Provide the (x, y) coordinate of the cell's center where the given text is located.  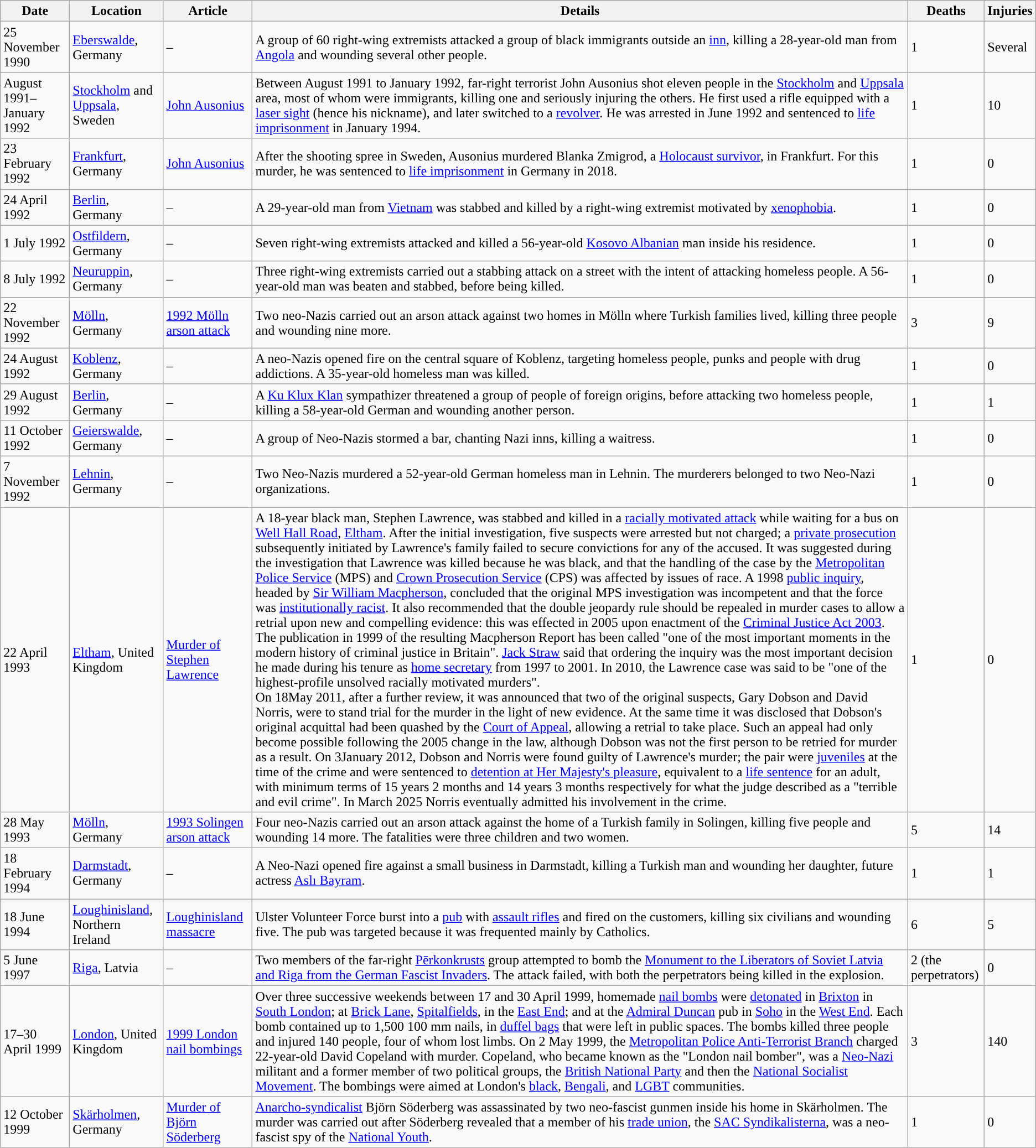
140 (1010, 1041)
Date (35, 11)
Article (208, 11)
1999 London nail bombings (208, 1041)
August 1991–January 1992 (35, 105)
6 (946, 924)
18 February 1994 (35, 874)
Location (116, 11)
Eberswalde, Germany (116, 47)
1993 Solingen arson attack (208, 830)
Stockholm and Uppsala, Sweden (116, 105)
Loughinisland massacre (208, 924)
Seven right-wing extremists attacked and killed a 56-year-old Kosovo Albanian man inside his residence. (580, 243)
12 October 1999 (35, 1122)
23 February 1992 (35, 164)
London, United Kingdom (116, 1041)
Koblenz, Germany (116, 366)
24 April 1992 (35, 207)
1 July 1992 (35, 243)
10 (1010, 105)
Eltham, United Kingdom (116, 659)
A 29-year-old man from Vietnam was stabbed and killed by a right-wing extremist motivated by xenophobia. (580, 207)
Lehnin, Germany (116, 481)
25 November 1990 (35, 47)
Geierswalde, Germany (116, 438)
Frankfurt, Germany (116, 164)
22 April 1993 (35, 659)
Murder of Björn Söderberg (208, 1122)
Two neo-Nazis carried out an arson attack against two homes in Mölln where Turkish families lived, killing three people and wounding nine more. (580, 323)
Several (1010, 47)
18 June 1994 (35, 924)
Neuruppin, Germany (116, 279)
29 August 1992 (35, 402)
A group of Neo-Nazis stormed a bar, chanting Nazi inns, killing a waitress. (580, 438)
Murder of Stephen Lawrence (208, 659)
Darmstadt, Germany (116, 874)
Loughinisland, Northern Ireland (116, 924)
Riga, Latvia (116, 968)
Details (580, 11)
17–30 April 1999 (35, 1041)
1992 Mölln arson attack (208, 323)
11 October 1992 (35, 438)
7 November 1992 (35, 481)
Skärholmen, Germany (116, 1122)
9 (1010, 323)
28 May 1993 (35, 830)
A Neo-Nazi opened fire against a small business in Darmstadt, killing a Turkish man and wounding her daughter, future actress Aslı Bayram. (580, 874)
Deaths (946, 11)
Injuries (1010, 11)
Two Neo-Nazis murdered a 52-year-old German homeless man in Lehnin. The murderers belonged to two Neo-Nazi organizations. (580, 481)
5 June 1997 (35, 968)
Ostfildern, Germany (116, 243)
22 November 1992 (35, 323)
14 (1010, 830)
8 July 1992 (35, 279)
2 (the perpetrators) (946, 968)
24 August 1992 (35, 366)
